Search for the cell housing the specified text and yield its [X, Y] center coordinate. 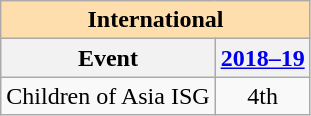
Children of Asia ISG [108, 96]
2018–19 [262, 58]
International [156, 20]
4th [262, 96]
Event [108, 58]
